Detect which cell encompasses the target text, then output its (x, y) center coordinate. 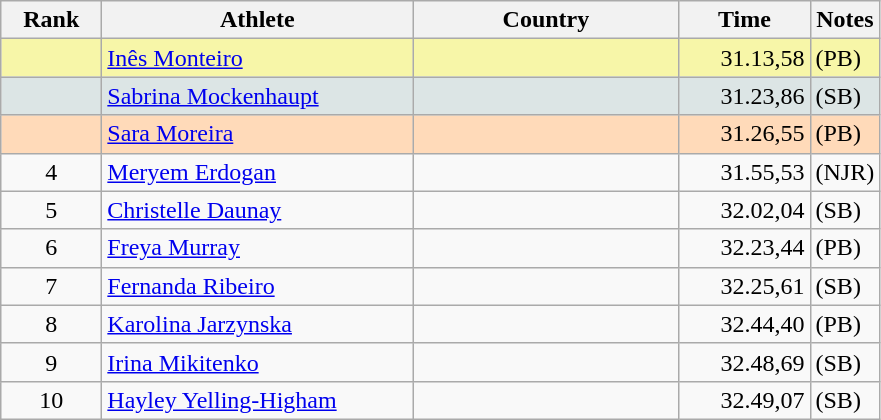
32.02,04 (744, 210)
Sara Moreira (258, 134)
Sabrina Mockenhaupt (258, 96)
Karolina Jarzynska (258, 324)
32.48,69 (744, 362)
Inês Monteiro (258, 58)
32.44,40 (744, 324)
5 (52, 210)
32.23,44 (744, 248)
31.23,86 (744, 96)
Notes (845, 20)
6 (52, 248)
4 (52, 172)
Fernanda Ribeiro (258, 286)
Country (546, 20)
32.25,61 (744, 286)
31.26,55 (744, 134)
Freya Murray (258, 248)
(NJR) (845, 172)
Time (744, 20)
Meryem Erdogan (258, 172)
32.49,07 (744, 400)
Rank (52, 20)
10 (52, 400)
31.13,58 (744, 58)
31.55,53 (744, 172)
8 (52, 324)
Irina Mikitenko (258, 362)
9 (52, 362)
Hayley Yelling-Higham (258, 400)
Athlete (258, 20)
Christelle Daunay (258, 210)
7 (52, 286)
